From the cell containing the given text, extract its center point as [X, Y] coordinate. 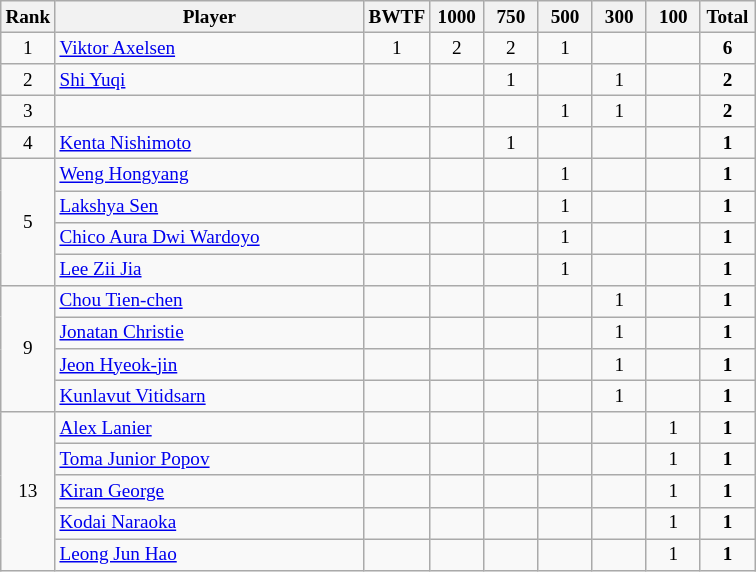
300 [619, 17]
3 [28, 111]
750 [511, 17]
9 [28, 348]
5 [28, 222]
Kenta Nishimoto [210, 143]
1000 [457, 17]
Shi Yuqi [210, 80]
Kodai Naraoka [210, 523]
6 [727, 48]
Jeon Hyeok-jin [210, 365]
Toma Junior Popov [210, 460]
Kunlavut Vitidsarn [210, 396]
Total [727, 17]
Lakshya Sen [210, 206]
Kiran George [210, 491]
Viktor Axelsen [210, 48]
Chico Aura Dwi Wardoyo [210, 238]
Weng Hongyang [210, 175]
BWTF [397, 17]
Player [210, 17]
Jonatan Christie [210, 333]
Alex Lanier [210, 428]
Leong Jun Hao [210, 554]
Lee Zii Jia [210, 270]
4 [28, 143]
Chou Tien-chen [210, 301]
100 [673, 17]
500 [565, 17]
13 [28, 491]
Rank [28, 17]
